For the text-containing cell, return its midpoint in (x, y) coordinate format. 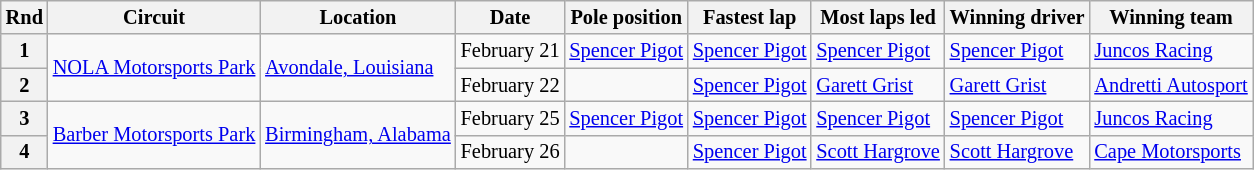
2 (24, 85)
Most laps led (878, 17)
Circuit (154, 17)
Barber Motorsports Park (154, 134)
Winning driver (1018, 17)
Rnd (24, 17)
Avondale, Louisiana (358, 68)
February 26 (510, 152)
NOLA Motorsports Park (154, 68)
Location (358, 17)
Fastest lap (750, 17)
Cape Motorsports (1170, 152)
4 (24, 152)
3 (24, 118)
February 22 (510, 85)
Winning team (1170, 17)
February 25 (510, 118)
Pole position (626, 17)
Date (510, 17)
February 21 (510, 51)
Andretti Autosport (1170, 85)
Birmingham, Alabama (358, 134)
1 (24, 51)
